Determine the [X, Y] coordinate at the center of the cell enclosing the given text.  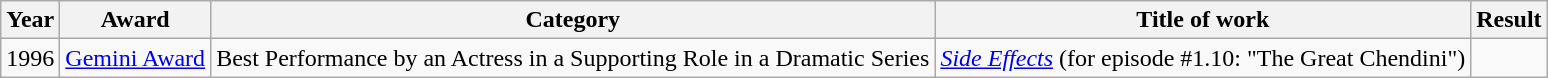
Result [1509, 20]
Best Performance by an Actress in a Supporting Role in a Dramatic Series [573, 58]
Gemini Award [136, 58]
1996 [30, 58]
Side Effects (for episode #1.10: "The Great Chendini") [1203, 58]
Title of work [1203, 20]
Category [573, 20]
Year [30, 20]
Award [136, 20]
